Return [x, y] of the center of cell containing provided text 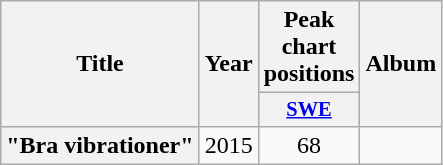
Album [401, 64]
SWE [309, 110]
Peak chart positions [309, 47]
"Bra vibrationer" [100, 145]
Year [228, 64]
68 [309, 145]
Title [100, 64]
2015 [228, 145]
